Find where the given text appears and provide that cell's center as (X, Y) coordinate. 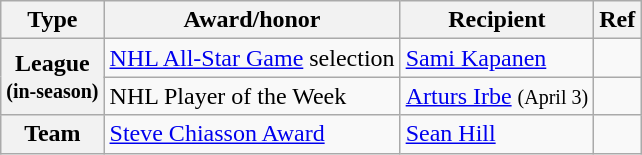
NHL Player of the Week (252, 96)
Team (52, 134)
Sean Hill (497, 134)
Ref (618, 20)
NHL All-Star Game selection (252, 58)
Sami Kapanen (497, 58)
Type (52, 20)
Recipient (497, 20)
League(in-season) (52, 77)
Award/honor (252, 20)
Steve Chiasson Award (252, 134)
Arturs Irbe (April 3) (497, 96)
